Return the [X, Y] coordinate for the center point of the cell that contains the specified text.  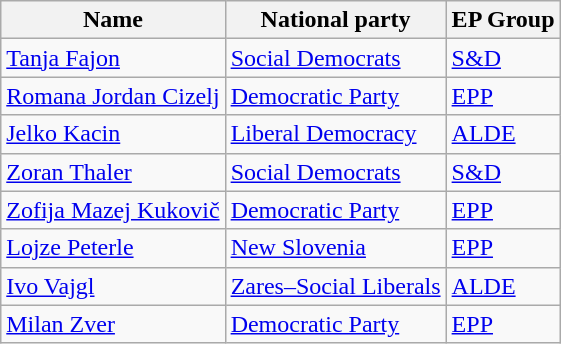
Zoran Thaler [113, 172]
Tanja Fajon [113, 58]
New Slovenia [336, 248]
Zofija Mazej Kukovič [113, 210]
Name [113, 20]
Zares–Social Liberals [336, 286]
Milan Zver [113, 324]
Lojze Peterle [113, 248]
EP Group [503, 20]
Ivo Vajgl [113, 286]
Romana Jordan Cizelj [113, 96]
Jelko Kacin [113, 134]
National party [336, 20]
Liberal Democracy [336, 134]
